Pinpoint the cell where the given text exists, returning its [X, Y] midpoint coordinate. 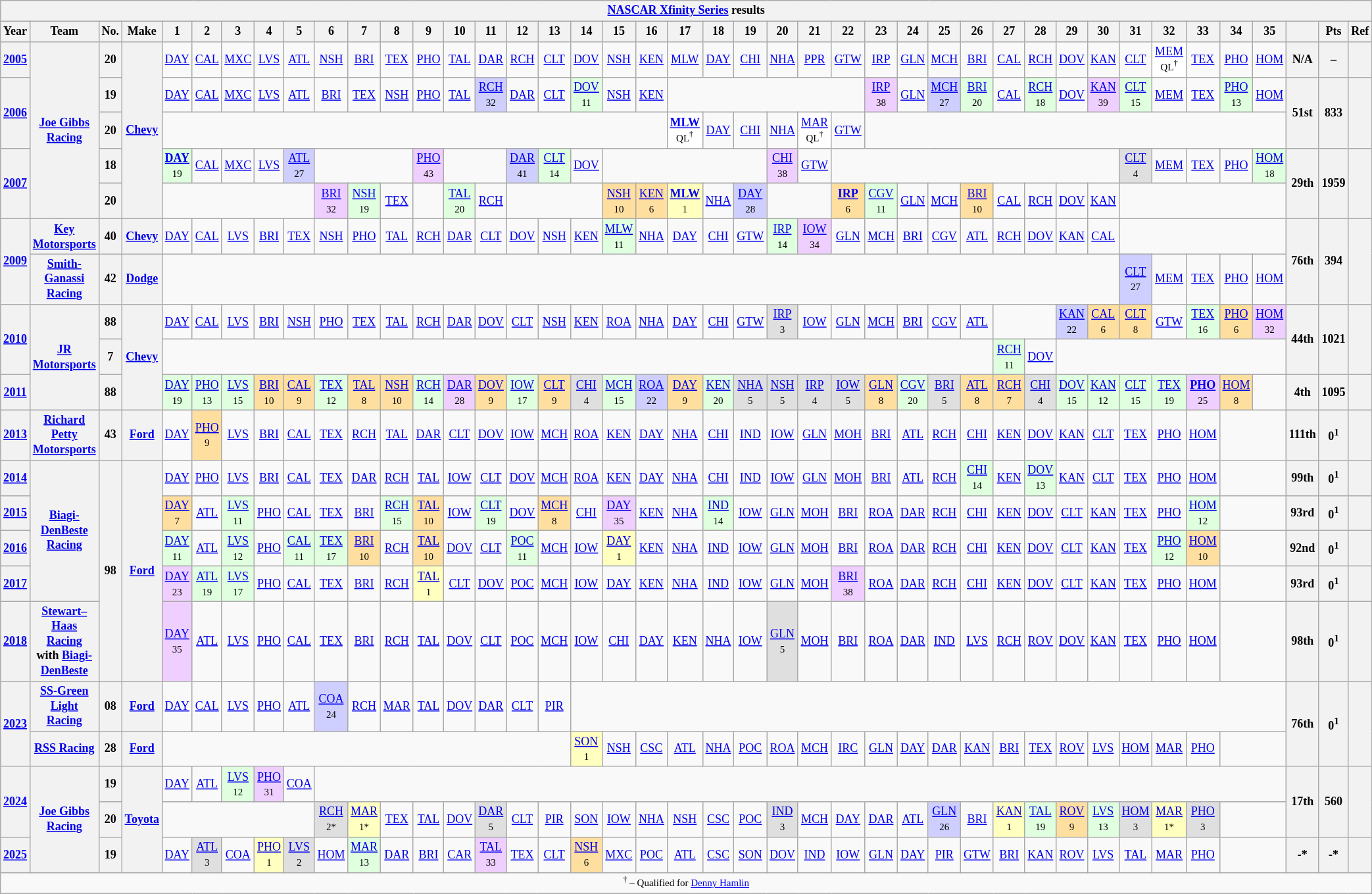
DOV13 [1041, 478]
14 [587, 32]
CGV11 [881, 201]
LVS2 [299, 855]
KEN6 [652, 201]
111th [1303, 435]
KEN20 [718, 393]
NSH19 [364, 201]
– [1334, 59]
MAR13 [364, 855]
NASCAR Xfinity Series results [687, 11]
Key Motorsports [64, 236]
PHO12 [1169, 549]
PHO43 [429, 166]
TAL19 [1041, 820]
MLWQL† [685, 130]
15 [618, 32]
COA24 [331, 706]
Pts [1334, 32]
Smith-Ganassi Racing [64, 279]
RCH14 [429, 393]
† – Qualified for Denny Hamlin [687, 883]
DAY23 [177, 584]
DAY11 [177, 549]
TEX19 [1169, 393]
TAL33 [491, 855]
43 [110, 435]
8 [397, 32]
TAL8 [364, 393]
92nd [1303, 549]
2023 [16, 724]
PHO31 [270, 784]
Toyota [142, 820]
98th [1303, 641]
DAR5 [491, 820]
ATL19 [207, 584]
IRC [848, 749]
98 [110, 570]
Make [142, 32]
RCH18 [1041, 95]
CGV20 [913, 393]
24 [913, 32]
22 [848, 32]
GLN26 [944, 820]
IRP6 [848, 201]
2014 [16, 478]
2015 [16, 513]
RCH15 [397, 513]
32 [1169, 32]
RCH7 [1009, 393]
BRI32 [331, 201]
MLW [685, 59]
NHA5 [750, 393]
29th [1303, 183]
29 [1072, 32]
Year [16, 32]
08 [110, 706]
MLW1 [685, 201]
IOW17 [522, 393]
No. [110, 32]
IRP4 [814, 393]
35 [1269, 32]
CAL11 [299, 549]
KAN39 [1103, 95]
CLT8 [1135, 322]
RSS Racing [64, 749]
17 [685, 32]
KAN22 [1072, 322]
2007 [16, 183]
2005 [16, 59]
DAY9 [685, 393]
MCH8 [554, 513]
2017 [16, 584]
JR Motorsports [64, 357]
34 [1237, 32]
33 [1202, 32]
CLT19 [491, 513]
10 [460, 32]
HOM8 [1237, 393]
2016 [16, 549]
HOM3 [1135, 820]
Team [64, 32]
PHO25 [1202, 393]
2025 [16, 855]
LVS15 [238, 393]
CLT14 [554, 166]
Dodge [142, 279]
CHI14 [977, 478]
Stewart–Haas Racingwith Biagi-DenBeste [64, 641]
30 [1103, 32]
IRP14 [783, 236]
N/A [1303, 59]
KAN12 [1103, 393]
21 [814, 32]
CAL9 [299, 393]
CHI38 [783, 166]
Biagi-DenBeste Racing [64, 530]
DAY1 [618, 549]
PHO3 [1202, 820]
9 [429, 32]
CLT4 [1135, 166]
BRI5 [944, 393]
833 [1334, 112]
MCH15 [618, 393]
13 [554, 32]
CAL6 [1103, 322]
3 [238, 32]
99th [1303, 478]
Richard Petty Motorsports [64, 435]
DAR28 [460, 393]
26 [977, 32]
LVS11 [238, 513]
HOM12 [1202, 513]
42 [110, 279]
CLT9 [554, 393]
25 [944, 32]
1021 [1334, 339]
6 [331, 32]
1095 [1334, 393]
ATL3 [207, 855]
DOV15 [1072, 393]
KAN1 [1009, 820]
TAL20 [460, 201]
IND3 [783, 820]
HOM32 [1269, 322]
4th [1303, 393]
2024 [16, 801]
MCH27 [944, 95]
LVS17 [238, 584]
11 [491, 32]
IOW34 [814, 236]
2010 [16, 339]
2013 [16, 435]
RCH32 [491, 95]
BRI20 [977, 95]
GLN5 [783, 641]
HOM10 [1202, 549]
5 [299, 32]
DOV9 [491, 393]
16 [652, 32]
2018 [16, 641]
2 [207, 32]
BRI38 [848, 584]
ROA22 [652, 393]
2011 [16, 393]
TAL1 [429, 584]
ATL8 [977, 393]
40 [110, 236]
27 [1009, 32]
CAR [460, 855]
MLW11 [618, 236]
DAR41 [522, 166]
CLT27 [1135, 279]
2006 [16, 112]
POC11 [522, 549]
394 [1334, 261]
PPR [814, 59]
MEMQL† [1169, 59]
TEX16 [1202, 322]
NSH6 [587, 855]
RCH11 [1009, 357]
TEX12 [331, 393]
51st [1303, 112]
PHO6 [1237, 322]
IRP [881, 59]
2009 [16, 261]
IND14 [718, 513]
LVS13 [1103, 820]
23 [881, 32]
IOW5 [848, 393]
DOV11 [587, 95]
Ref [1360, 32]
44th [1303, 339]
RCH2* [331, 820]
PHO1 [270, 855]
IRP38 [881, 95]
GLN8 [881, 393]
MARQL† [814, 130]
HOM18 [1269, 166]
31 [1135, 32]
NSH5 [783, 393]
12 [522, 32]
DAY28 [750, 201]
4 [270, 32]
1 [177, 32]
ATL27 [299, 166]
1959 [1334, 183]
DAY7 [177, 513]
17th [1303, 801]
TEX17 [331, 549]
560 [1334, 801]
ROV9 [1072, 820]
SON1 [587, 749]
SS-Green Light Racing [64, 706]
IRP3 [783, 322]
PHO9 [207, 435]
